From the cell containing the given text, extract its center point as [X, Y] coordinate. 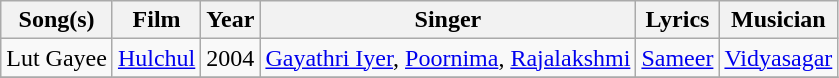
2004 [230, 58]
Sameer [678, 58]
Singer [448, 20]
Hulchul [156, 58]
Musician [778, 20]
Song(s) [57, 20]
Lut Gayee [57, 58]
Film [156, 20]
Vidyasagar [778, 58]
Gayathri Iyer, Poornima, Rajalakshmi [448, 58]
Lyrics [678, 20]
Year [230, 20]
